Locate the cell with the specified text and output its (x, y) center coordinate. 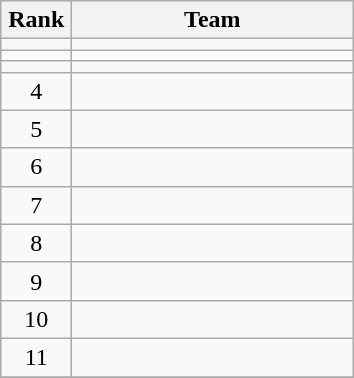
7 (36, 205)
4 (36, 91)
9 (36, 281)
Rank (36, 20)
8 (36, 243)
6 (36, 167)
11 (36, 357)
Team (212, 20)
10 (36, 319)
5 (36, 129)
